Return the [x, y] coordinate for the center point of the cell that contains the specified text.  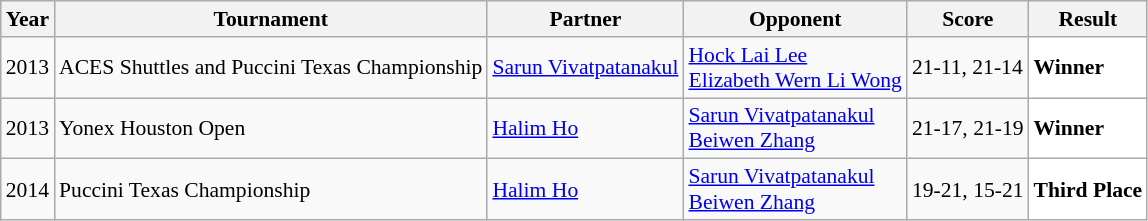
Sarun Vivatpatanakul [585, 68]
19-21, 15-21 [968, 190]
Year [28, 19]
21-17, 21-19 [968, 128]
Partner [585, 19]
Puccini Texas Championship [270, 190]
Score [968, 19]
ACES Shuttles and Puccini Texas Championship [270, 68]
Hock Lai LeeElizabeth Wern Li Wong [794, 68]
Tournament [270, 19]
Result [1088, 19]
Yonex Houston Open [270, 128]
21-11, 21-14 [968, 68]
2014 [28, 190]
Opponent [794, 19]
Third Place [1088, 190]
